Scan for the cell matching the given text and deliver its [X, Y] coordinate at center. 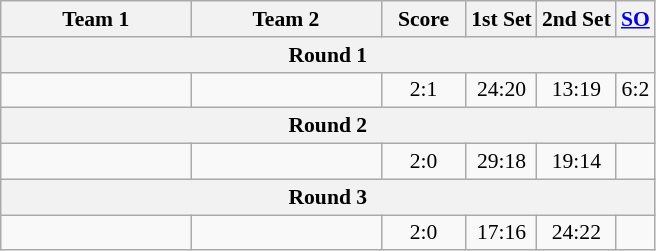
SO [636, 19]
24:20 [502, 90]
13:19 [576, 90]
Score [424, 19]
29:18 [502, 162]
Team 2 [286, 19]
2:1 [424, 90]
Round 1 [328, 55]
19:14 [576, 162]
1st Set [502, 19]
24:22 [576, 233]
6:2 [636, 90]
17:16 [502, 233]
Team 1 [96, 19]
2nd Set [576, 19]
Round 2 [328, 126]
Round 3 [328, 197]
